Detect which cell encompasses the target text, then output its [X, Y] center coordinate. 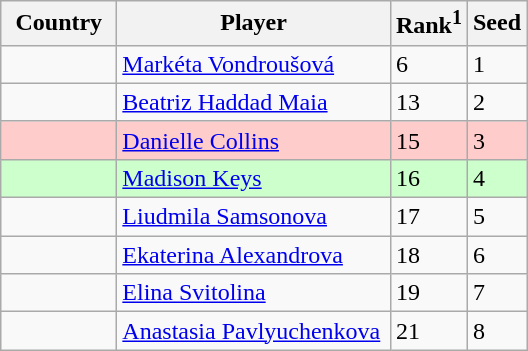
8 [496, 331]
Player [254, 24]
2 [496, 102]
Elina Svitolina [254, 293]
Rank1 [428, 24]
18 [428, 255]
17 [428, 217]
7 [496, 293]
Anastasia Pavlyuchenkova [254, 331]
13 [428, 102]
16 [428, 178]
15 [428, 140]
Danielle Collins [254, 140]
Seed [496, 24]
21 [428, 331]
Markéta Vondroušová [254, 64]
Madison Keys [254, 178]
4 [496, 178]
1 [496, 64]
5 [496, 217]
Ekaterina Alexandrova [254, 255]
19 [428, 293]
3 [496, 140]
Liudmila Samsonova [254, 217]
Country [59, 24]
Beatriz Haddad Maia [254, 102]
